Extract the [X, Y] coordinate from the center of the cell holding the provided text.  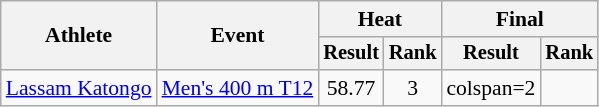
Athlete [79, 36]
Lassam Katongo [79, 88]
Final [520, 19]
colspan=2 [490, 88]
Men's 400 m T12 [238, 88]
58.77 [351, 88]
Heat [380, 19]
3 [413, 88]
Event [238, 36]
